From the cell containing the given text, extract its center point as (x, y) coordinate. 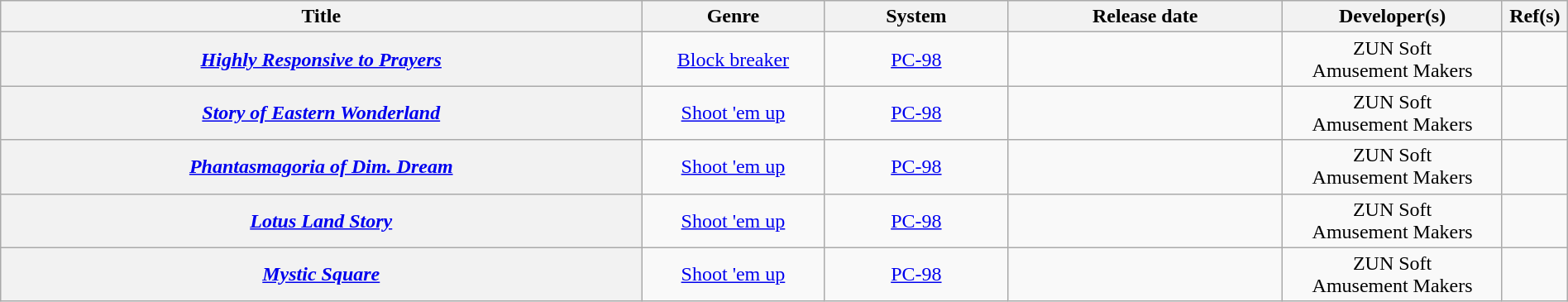
Story of Eastern Wonderland (321, 113)
Genre (733, 17)
Ref(s) (1535, 17)
System (916, 17)
Phantasmagoria of Dim. Dream (321, 167)
Release date (1145, 17)
Block breaker (733, 60)
Developer(s) (1393, 17)
Lotus Land Story (321, 220)
Mystic Square (321, 275)
Title (321, 17)
Highly Responsive to Prayers (321, 60)
